For the text-containing cell, return its midpoint in (x, y) coordinate format. 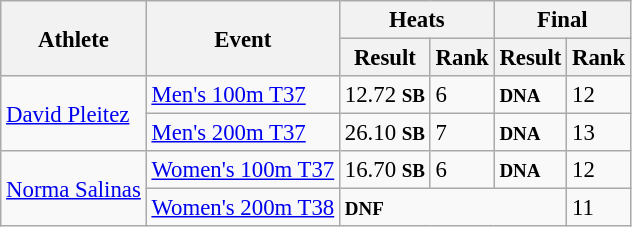
11 (599, 208)
Final (562, 20)
Women's 100m T37 (242, 170)
DNF (454, 208)
7 (462, 133)
Men's 200m T37 (242, 133)
13 (599, 133)
Heats (418, 20)
Women's 200m T38 (242, 208)
26.10 SB (386, 133)
Men's 100m T37 (242, 95)
Norma Salinas (74, 188)
12.72 SB (386, 95)
Event (242, 38)
16.70 SB (386, 170)
Athlete (74, 38)
David Pleitez (74, 114)
